For the text-containing cell, return its midpoint in (x, y) coordinate format. 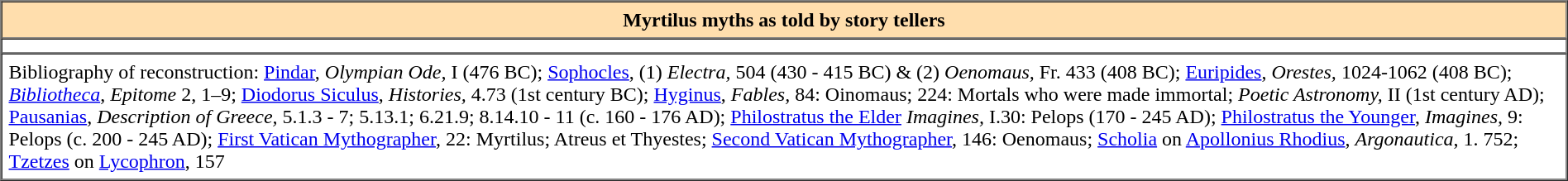
Myrtilus myths as told by story tellers (784, 20)
